Detect which cell encompasses the target text, then output its (X, Y) center coordinate. 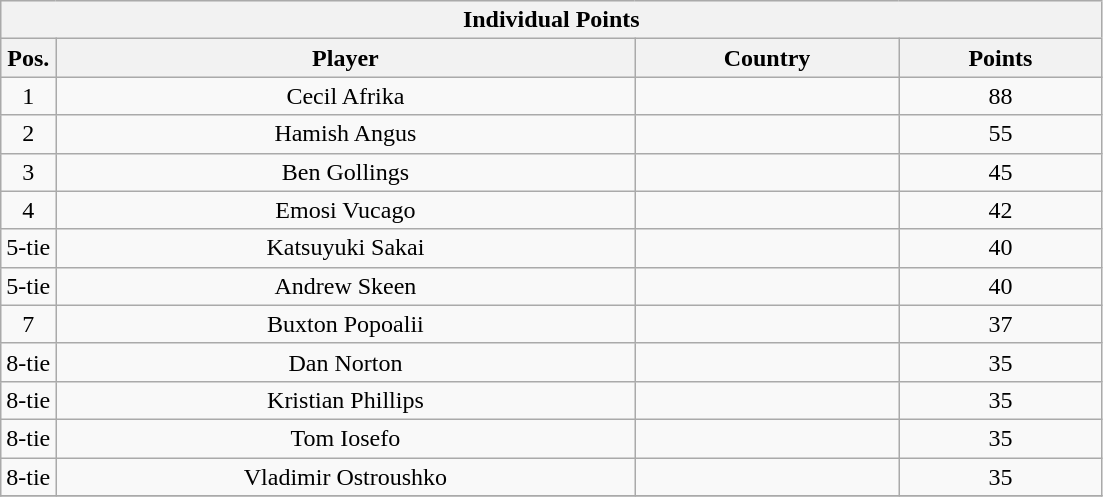
Ben Gollings (346, 172)
Country (767, 58)
Pos. (28, 58)
3 (28, 172)
37 (1000, 324)
45 (1000, 172)
Buxton Popoalii (346, 324)
Cecil Afrika (346, 96)
Tom Iosefo (346, 438)
2 (28, 134)
Vladimir Ostroushko (346, 477)
1 (28, 96)
Emosi Vucago (346, 210)
88 (1000, 96)
42 (1000, 210)
Andrew Skeen (346, 286)
Kristian Phillips (346, 400)
Individual Points (552, 20)
Points (1000, 58)
Hamish Angus (346, 134)
4 (28, 210)
Player (346, 58)
55 (1000, 134)
Katsuyuki Sakai (346, 248)
7 (28, 324)
Dan Norton (346, 362)
